Return the (X, Y) coordinate for the center point of the cell that contains the specified text.  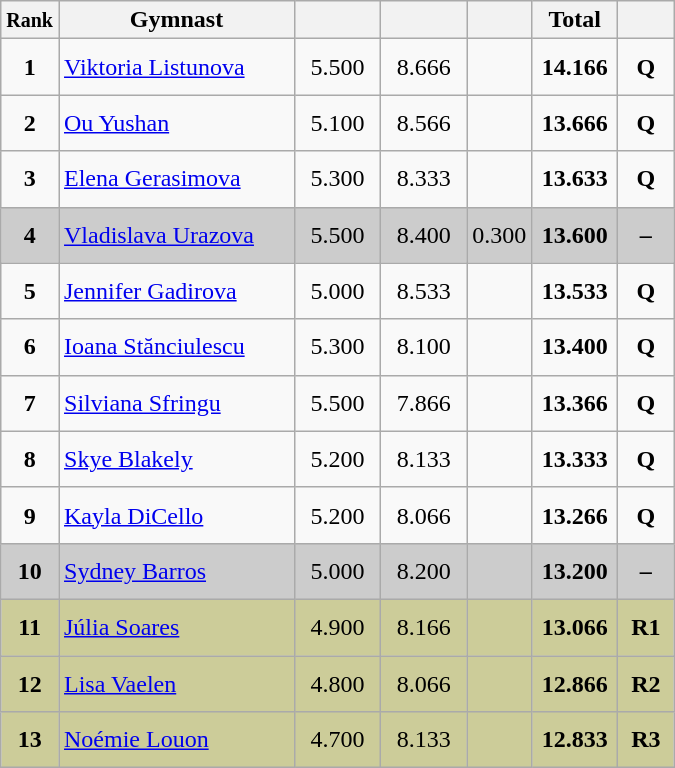
13.400 (575, 347)
8.333 (424, 179)
2 (30, 123)
8.100 (424, 347)
0.300 (500, 235)
10 (30, 571)
Kayla DiCello (176, 515)
7.866 (424, 403)
13.066 (575, 627)
4.800 (338, 684)
4.900 (338, 627)
Lisa Vaelen (176, 684)
3 (30, 179)
12 (30, 684)
Viktoria Listunova (176, 67)
8.200 (424, 571)
6 (30, 347)
Júlia Soares (176, 627)
13.533 (575, 291)
13.666 (575, 123)
12.833 (575, 740)
5.100 (338, 123)
13.633 (575, 179)
Ioana Stănciulescu (176, 347)
13.366 (575, 403)
Rank (30, 20)
R1 (646, 627)
R2 (646, 684)
12.866 (575, 684)
8.666 (424, 67)
14.166 (575, 67)
8.166 (424, 627)
8.400 (424, 235)
Sydney Barros (176, 571)
Total (575, 20)
Elena Gerasimova (176, 179)
13.333 (575, 459)
5 (30, 291)
7 (30, 403)
8 (30, 459)
Noémie Louon (176, 740)
Vladislava Urazova (176, 235)
Jennifer Gadirova (176, 291)
13.266 (575, 515)
13.200 (575, 571)
9 (30, 515)
8.566 (424, 123)
Silviana Sfringu (176, 403)
4 (30, 235)
1 (30, 67)
13 (30, 740)
R3 (646, 740)
Skye Blakely (176, 459)
4.700 (338, 740)
13.600 (575, 235)
Gymnast (176, 20)
Ou Yushan (176, 123)
8.533 (424, 291)
11 (30, 627)
